Find where the given text appears and provide that cell's center as [x, y] coordinate. 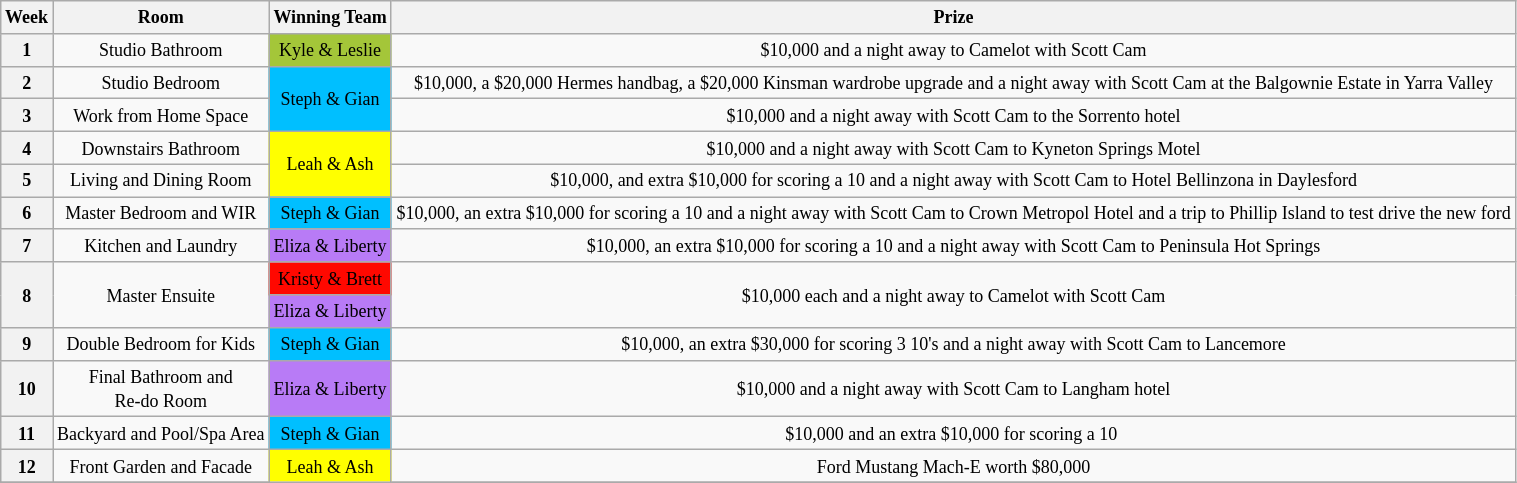
3 [27, 116]
Prize [954, 18]
$10,000, a $20,000 Hermes handbag, a $20,000 Kinsman wardrobe upgrade and a night away with Scott Cam at the Balgownie Estate in Yarra Valley [954, 82]
$10,000 and a night away to Camelot with Scott Cam [954, 50]
2 [27, 82]
Kyle & Leslie [330, 50]
6 [27, 214]
Kristy & Brett [330, 278]
8 [27, 294]
10 [27, 388]
$10,000 and an extra $10,000 for scoring a 10 [954, 434]
Master Ensuite [160, 294]
Final Bathroom andRe-do Room [160, 388]
$10,000 each and a night away to Camelot with Scott Cam [954, 294]
Winning Team [330, 18]
1 [27, 50]
9 [27, 344]
4 [27, 148]
5 [27, 180]
Living and Dining Room [160, 180]
Studio Bedroom [160, 82]
Backyard and Pool/Spa Area [160, 434]
$10,000, an extra $30,000 for scoring 3 10's and a night away with Scott Cam to Lancemore [954, 344]
Front Garden and Facade [160, 466]
Downstairs Bathroom [160, 148]
Kitchen and Laundry [160, 246]
12 [27, 466]
Ford Mustang Mach-E worth $80,000 [954, 466]
11 [27, 434]
$10,000, an extra $10,000 for scoring a 10 and a night away with Scott Cam to Peninsula Hot Springs [954, 246]
Room [160, 18]
Master Bedroom and WIR [160, 214]
7 [27, 246]
$10,000, and extra $10,000 for scoring a 10 and a night away with Scott Cam to Hotel Bellinzona in Daylesford [954, 180]
Work from Home Space [160, 116]
Double Bedroom for Kids [160, 344]
$10,000 and a night away with Scott Cam to Kyneton Springs Motel [954, 148]
Studio Bathroom [160, 50]
$10,000 and a night away with Scott Cam to the Sorrento hotel [954, 116]
Week [27, 18]
$10,000 and a night away with Scott Cam to Langham hotel [954, 388]
